For the text-containing cell, return its midpoint in [x, y] coordinate format. 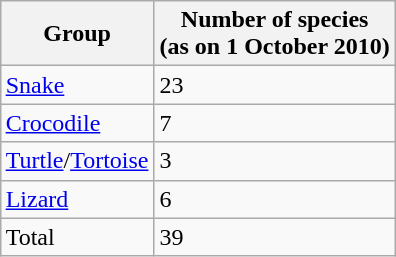
Group [77, 34]
Total [77, 237]
7 [274, 123]
Snake [77, 85]
Turtle/Tortoise [77, 161]
Lizard [77, 199]
6 [274, 199]
3 [274, 161]
Number of species(as on 1 October 2010) [274, 34]
39 [274, 237]
Crocodile [77, 123]
23 [274, 85]
